For the text-containing cell, return its midpoint in [x, y] coordinate format. 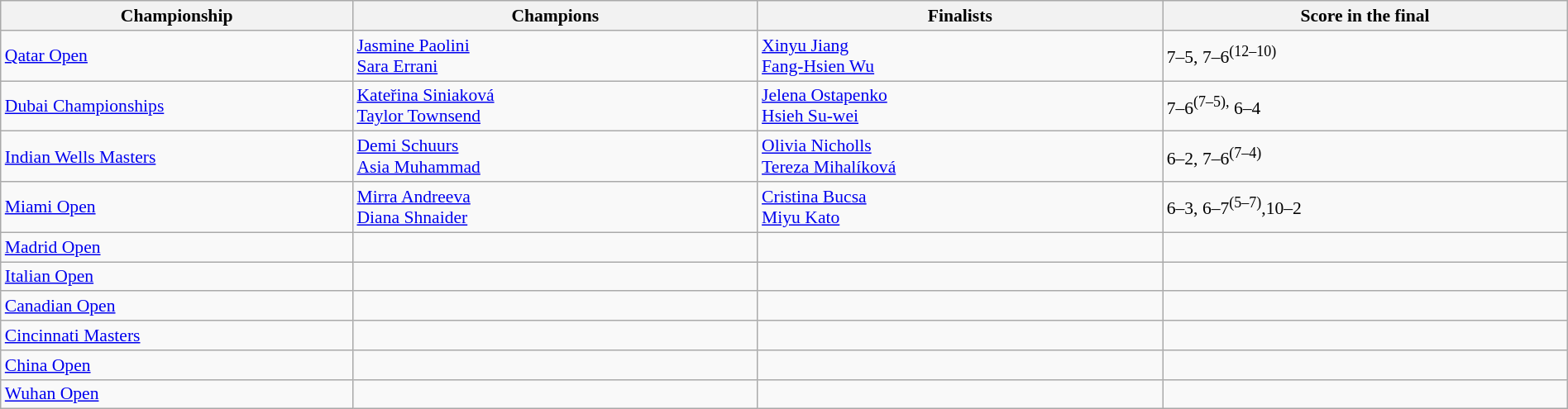
Canadian Open [177, 307]
Championship [177, 16]
Miami Open [177, 207]
Demi Schuurs Asia Muhammad [555, 157]
Score in the final [1365, 16]
Kateřina Siniaková Taylor Townsend [555, 106]
Xinyu Jiang Fang-Hsien Wu [960, 56]
Mirra AndreevaDiana Shnaider [555, 207]
Cristina Bucsa Miyu Kato [960, 207]
Qatar Open [177, 56]
Wuhan Open [177, 394]
Madrid Open [177, 247]
Cincinnati Masters [177, 335]
6–3, 6–7(5–7),10–2 [1365, 207]
China Open [177, 365]
Olivia Nicholls Tereza Mihalíková [960, 157]
Finalists [960, 16]
Jasmine Paolini Sara Errani [555, 56]
Dubai Championships [177, 106]
Jelena Ostapenko Hsieh Su-wei [960, 106]
Italian Open [177, 277]
Indian Wells Masters [177, 157]
7–6(7–5), 6–4 [1365, 106]
6–2, 7–6(7–4) [1365, 157]
7–5, 7–6(12–10) [1365, 56]
Champions [555, 16]
